Determine the (X, Y) coordinate at the center of the cell enclosing the given text.  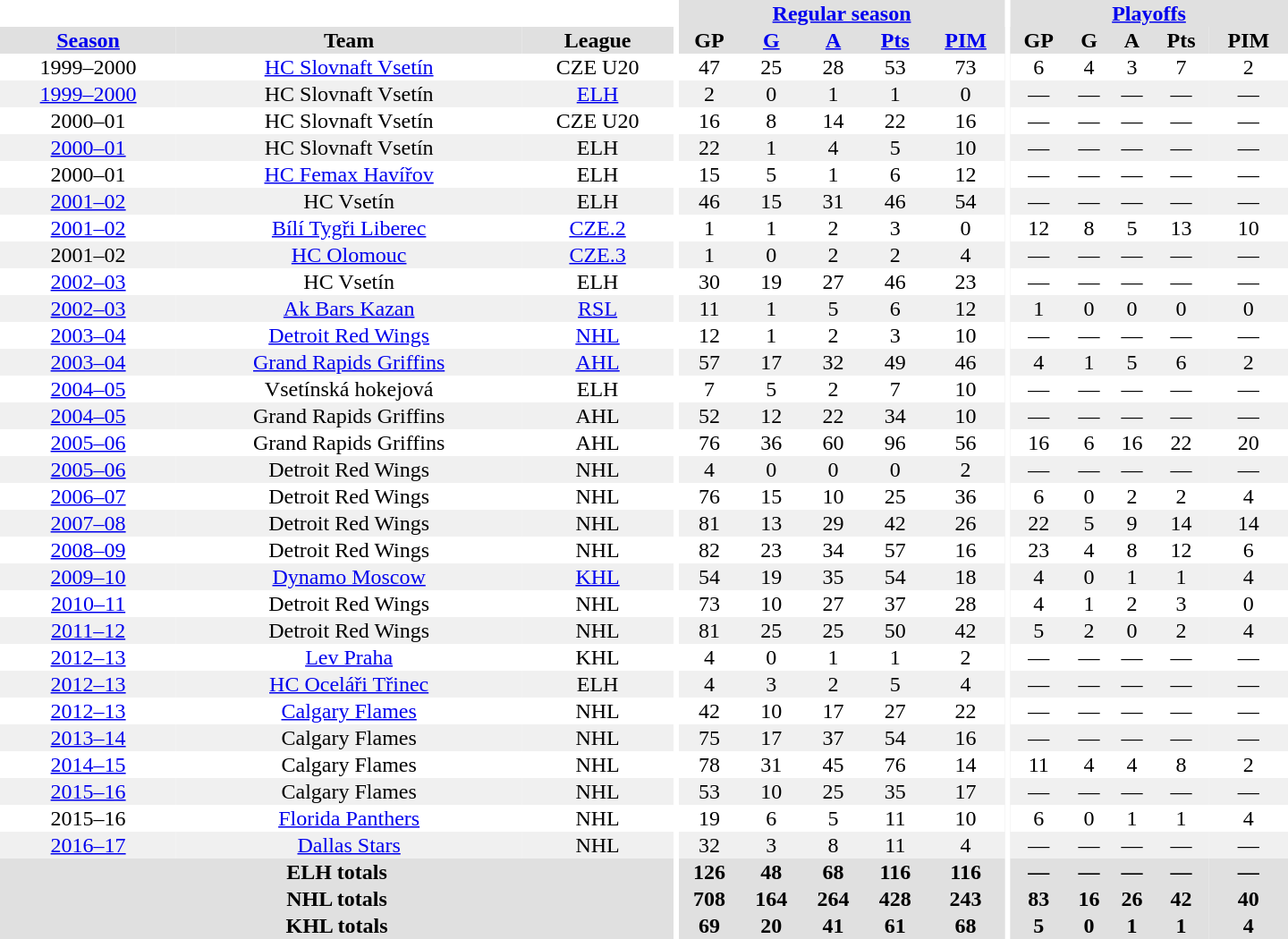
2006–07 (88, 496)
HC Oceláři Třinec (349, 684)
428 (894, 899)
45 (834, 765)
Lev Praha (349, 657)
75 (708, 738)
82 (708, 550)
69 (708, 926)
Ak Bars Kazan (349, 309)
56 (965, 443)
126 (708, 872)
49 (894, 362)
40 (1249, 899)
164 (771, 899)
264 (834, 899)
Playoffs (1148, 13)
47 (708, 67)
Team (349, 40)
41 (834, 926)
50 (894, 630)
83 (1039, 899)
78 (708, 765)
Dallas Stars (349, 845)
ELH totals (336, 872)
Bílí Tygři Liberec (349, 228)
52 (708, 416)
Dynamo Moscow (349, 577)
48 (771, 872)
708 (708, 899)
Season (88, 40)
Florida Panthers (349, 818)
2009–10 (88, 577)
2008–09 (88, 550)
Vsetínská hokejová (349, 389)
2011–12 (88, 630)
243 (965, 899)
29 (834, 523)
CZE.3 (597, 255)
RSL (597, 309)
61 (894, 926)
2007–08 (88, 523)
Regular season (841, 13)
96 (894, 443)
2013–14 (88, 738)
2014–15 (88, 765)
CZE.2 (597, 228)
60 (834, 443)
30 (708, 282)
18 (965, 577)
KHL totals (336, 926)
HC Femax Havířov (349, 174)
9 (1132, 523)
2010–11 (88, 604)
League (597, 40)
HC Olomouc (349, 255)
NHL totals (336, 899)
2016–17 (88, 845)
